Pinpoint the cell where the given text exists, returning its (x, y) midpoint coordinate. 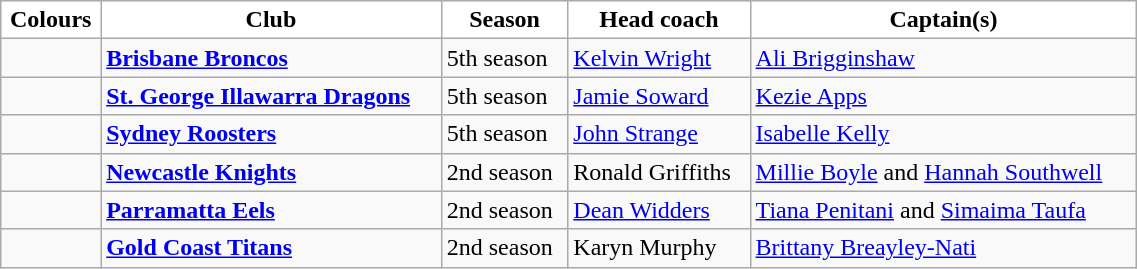
Club (272, 20)
Karyn Murphy (659, 248)
Brittany Breayley-Nati (944, 248)
Captain(s) (944, 20)
Kelvin Wright (659, 58)
Head coach (659, 20)
Gold Coast Titans (272, 248)
Isabelle Kelly (944, 134)
Season (504, 20)
Brisbane Broncos (272, 58)
Ali Brigginshaw (944, 58)
Ronald Griffiths (659, 172)
Millie Boyle and Hannah Southwell (944, 172)
Jamie Soward (659, 96)
St. George Illawarra Dragons (272, 96)
Sydney Roosters (272, 134)
Tiana Penitani and Simaima Taufa (944, 210)
Newcastle Knights (272, 172)
John Strange (659, 134)
Dean Widders (659, 210)
Kezie Apps (944, 96)
Parramatta Eels (272, 210)
Colours (51, 20)
